Output the [x, y] coordinate of the center of the cell containing the given text.  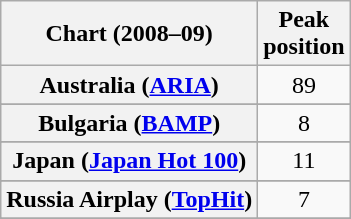
11 [304, 161]
8 [304, 123]
Japan (Japan Hot 100) [130, 161]
89 [304, 85]
Chart (2008–09) [130, 34]
Peakposition [304, 34]
Australia (ARIA) [130, 85]
7 [304, 199]
Russia Airplay (TopHit) [130, 199]
Bulgaria (BAMP) [130, 123]
